Determine the [X, Y] coordinate at the center of the cell enclosing the given text.  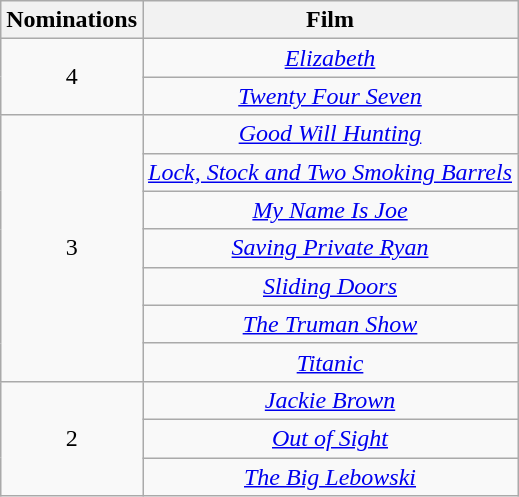
Lock, Stock and Two Smoking Barrels [330, 172]
3 [72, 248]
My Name Is Joe [330, 210]
Out of Sight [330, 438]
Twenty Four Seven [330, 96]
4 [72, 77]
Sliding Doors [330, 286]
Jackie Brown [330, 400]
Film [330, 20]
Titanic [330, 362]
Nominations [72, 20]
Good Will Hunting [330, 134]
The Truman Show [330, 324]
The Big Lebowski [330, 477]
Elizabeth [330, 58]
2 [72, 438]
Saving Private Ryan [330, 248]
